Identify which cell holds the provided text, then report its [X, Y] central coordinate. 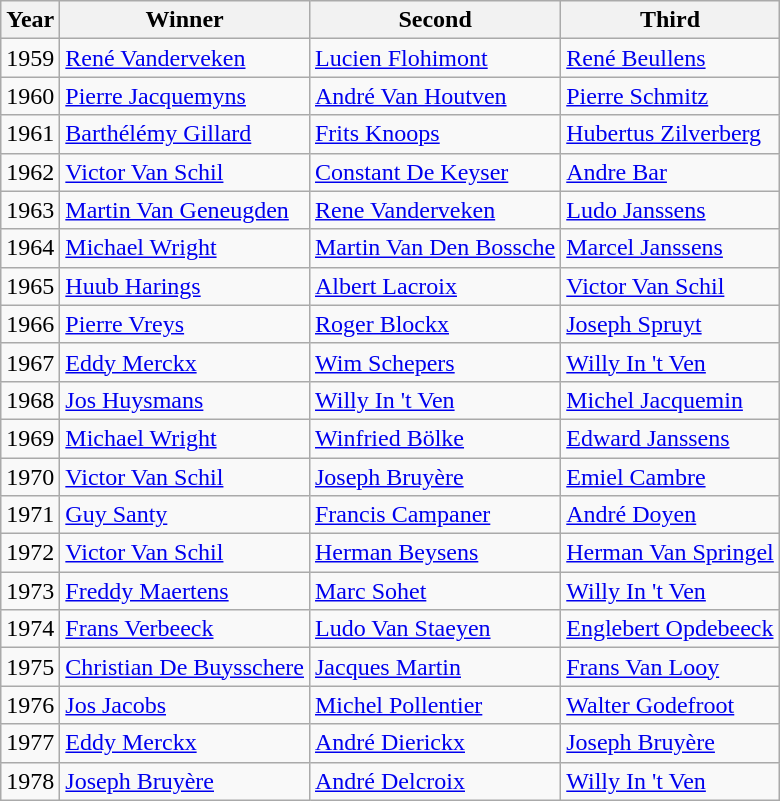
Wim Schepers [434, 362]
1972 [30, 553]
André Delcroix [434, 781]
Jacques Martin [434, 667]
Roger Blockx [434, 324]
Lucien Flohimont [434, 58]
Jos Huysmans [185, 400]
Martin Van Den Bossche [434, 248]
1974 [30, 629]
Marcel Janssens [670, 248]
Pierre Jacquemyns [185, 96]
Jos Jacobs [185, 705]
Pierre Schmitz [670, 96]
Michel Jacquemin [670, 400]
Second [434, 20]
1975 [30, 667]
Rene Vanderveken [434, 210]
Michel Pollentier [434, 705]
1969 [30, 438]
1959 [30, 58]
1970 [30, 477]
Herman Beysens [434, 553]
Year [30, 20]
1973 [30, 591]
René Beullens [670, 58]
1966 [30, 324]
Guy Santy [185, 515]
Pierre Vreys [185, 324]
Frans Verbeeck [185, 629]
Marc Sohet [434, 591]
1964 [30, 248]
Francis Campaner [434, 515]
Huub Harings [185, 286]
Englebert Opdebeeck [670, 629]
Winfried Bölke [434, 438]
1976 [30, 705]
1968 [30, 400]
André Dierickx [434, 743]
Herman Van Springel [670, 553]
1971 [30, 515]
1977 [30, 743]
1962 [30, 172]
Frits Knoops [434, 134]
Winner [185, 20]
Albert Lacroix [434, 286]
Constant De Keyser [434, 172]
Barthélémy Gillard [185, 134]
Ludo Janssens [670, 210]
Martin Van Geneugden [185, 210]
Christian De Buysschere [185, 667]
Frans Van Looy [670, 667]
1963 [30, 210]
1965 [30, 286]
Hubertus Zilverberg [670, 134]
Andre Bar [670, 172]
André Van Houtven [434, 96]
Emiel Cambre [670, 477]
1960 [30, 96]
Walter Godefroot [670, 705]
1967 [30, 362]
Third [670, 20]
Freddy Maertens [185, 591]
René Vanderveken [185, 58]
1978 [30, 781]
1961 [30, 134]
Ludo Van Staeyen [434, 629]
Edward Janssens [670, 438]
Joseph Spruyt [670, 324]
André Doyen [670, 515]
